Output the [x, y] coordinate of the center of the cell containing the given text.  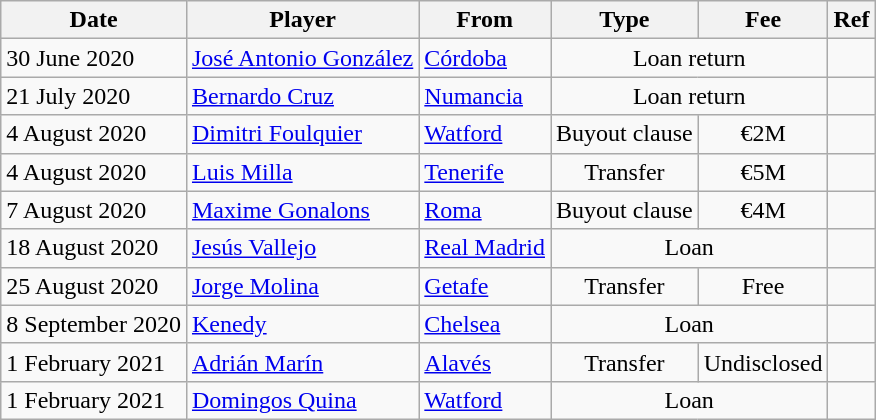
Kenedy [302, 324]
Chelsea [485, 324]
Domingos Quina [302, 400]
€4M [763, 210]
Date [94, 20]
Jesús Vallejo [302, 248]
Alavés [485, 362]
Getafe [485, 286]
21 July 2020 [94, 96]
Real Madrid [485, 248]
18 August 2020 [94, 248]
Free [763, 286]
Adrián Marín [302, 362]
Tenerife [485, 172]
Undisclosed [763, 362]
José Antonio González [302, 58]
€2M [763, 134]
Type [624, 20]
Luis Milla [302, 172]
30 June 2020 [94, 58]
25 August 2020 [94, 286]
Córdoba [485, 58]
Ref [852, 20]
7 August 2020 [94, 210]
Dimitri Foulquier [302, 134]
Maxime Gonalons [302, 210]
From [485, 20]
€5M [763, 172]
Player [302, 20]
Roma [485, 210]
Jorge Molina [302, 286]
Fee [763, 20]
8 September 2020 [94, 324]
Numancia [485, 96]
Bernardo Cruz [302, 96]
